Capture the cell that displays the provided text and extract its [X, Y] central coordinate. 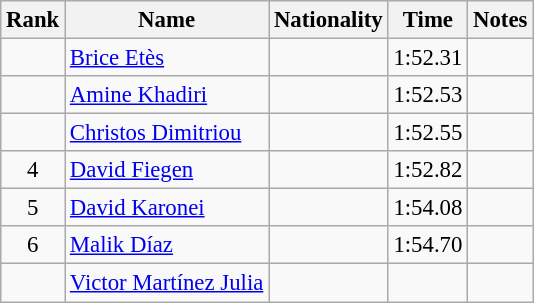
1:54.70 [428, 245]
David Fiegen [167, 170]
Malik Díaz [167, 245]
1:52.53 [428, 95]
6 [33, 245]
Name [167, 20]
5 [33, 208]
Victor Martínez Julia [167, 283]
Rank [33, 20]
Notes [500, 20]
1:52.55 [428, 133]
Nationality [328, 20]
1:54.08 [428, 208]
Brice Etès [167, 58]
Amine Khadiri [167, 95]
1:52.31 [428, 58]
Christos Dimitriou [167, 133]
4 [33, 170]
1:52.82 [428, 170]
Time [428, 20]
David Karonei [167, 208]
